Identify which cell holds the provided text, then report its [x, y] central coordinate. 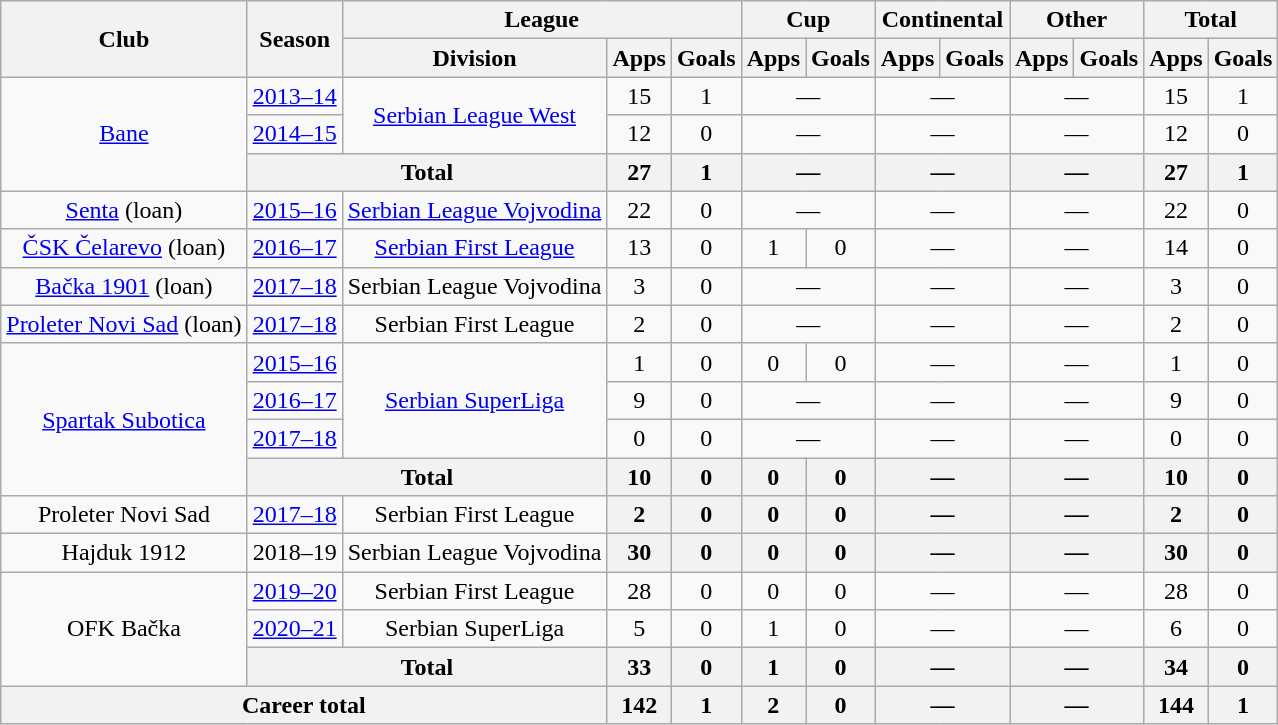
Hajduk 1912 [124, 553]
2014–15 [294, 134]
Bačka 1901 (loan) [124, 286]
ČSK Čelarevo (loan) [124, 248]
Senta (loan) [124, 210]
6 [1176, 629]
5 [639, 629]
Cup [808, 20]
Continental [942, 20]
2013–14 [294, 96]
Season [294, 39]
Other [1077, 20]
142 [639, 705]
Club [124, 39]
Spartak Subotica [124, 419]
34 [1176, 667]
OFK Bačka [124, 629]
13 [639, 248]
2020–21 [294, 629]
144 [1176, 705]
Proleter Novi Sad (loan) [124, 324]
Career total [304, 705]
2018–19 [294, 553]
2019–20 [294, 591]
Serbian League West [474, 115]
League [542, 20]
Bane [124, 134]
14 [1176, 248]
Division [474, 58]
33 [639, 667]
Proleter Novi Sad [124, 515]
